Determine the (X, Y) coordinate at the center of the cell enclosing the given text.  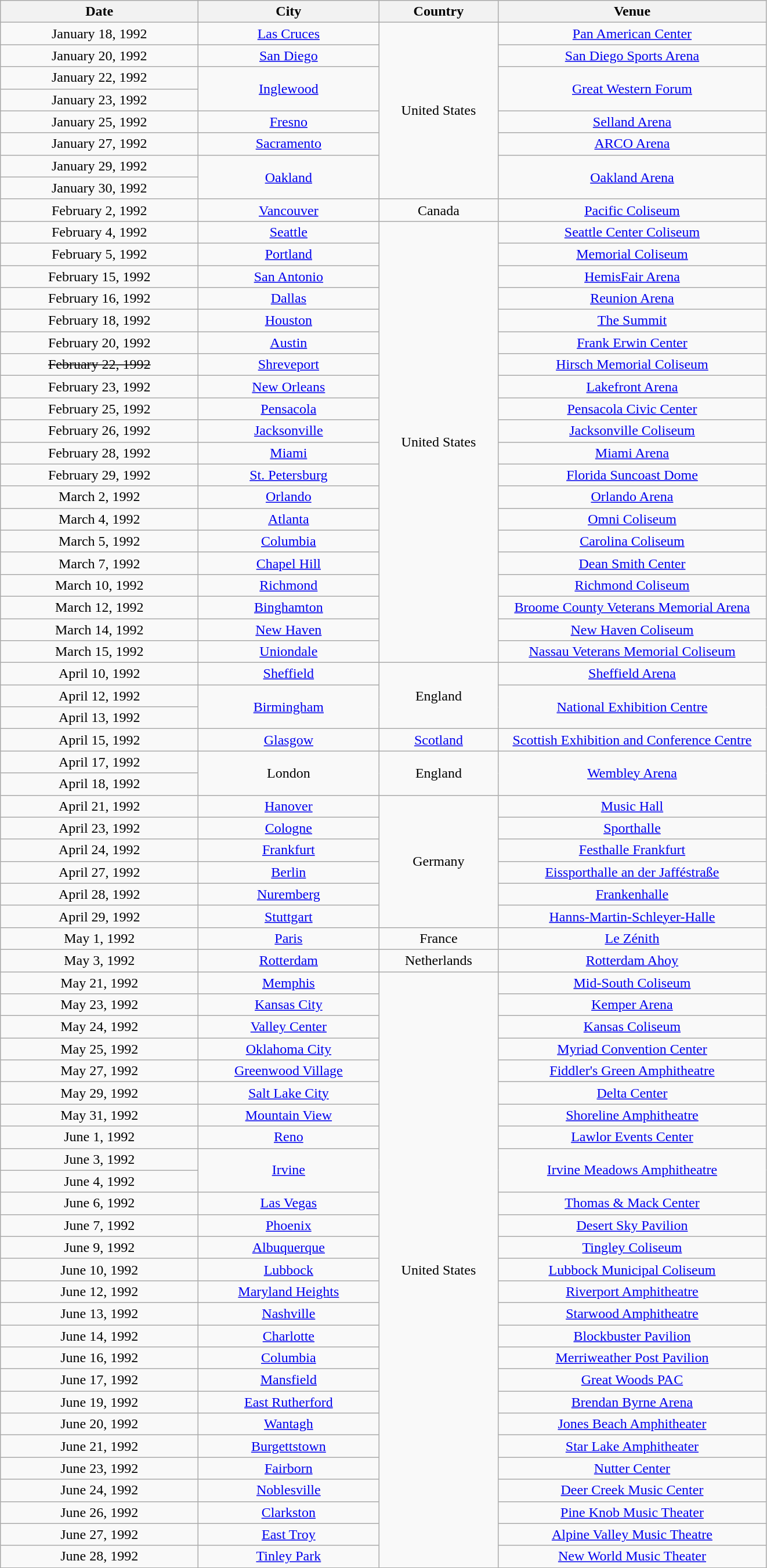
Scottish Exhibition and Conference Centre (632, 740)
February 22, 1992 (100, 365)
St. Petersburg (289, 475)
January 25, 1992 (100, 122)
January 20, 1992 (100, 56)
Tinley Park (289, 1556)
February 2, 1992 (100, 210)
June 26, 1992 (100, 1512)
Rotterdam (289, 960)
June 7, 1992 (100, 1225)
Burgettstown (289, 1446)
National Exhibition Centre (632, 707)
Hanns-Martin-Schleyer-Halle (632, 916)
East Rutherford (289, 1402)
Las Vegas (289, 1203)
Desert Sky Pavilion (632, 1225)
HemisFair Arena (632, 277)
Broome County Veterans Memorial Arena (632, 607)
April 18, 1992 (100, 784)
April 28, 1992 (100, 894)
May 23, 1992 (100, 1005)
Lubbock (289, 1269)
Stuttgart (289, 916)
Houston (289, 321)
March 12, 1992 (100, 607)
June 23, 1992 (100, 1468)
April 27, 1992 (100, 872)
ARCO Arena (632, 144)
Pine Knob Music Theater (632, 1512)
Orlando (289, 497)
June 9, 1992 (100, 1247)
June 20, 1992 (100, 1424)
Frankfurt (289, 850)
May 3, 1992 (100, 960)
May 31, 1992 (100, 1115)
April 21, 1992 (100, 806)
Atlanta (289, 519)
April 24, 1992 (100, 850)
June 6, 1992 (100, 1203)
Florida Suncoast Dome (632, 475)
Nashville (289, 1313)
February 15, 1992 (100, 277)
Myriad Convention Center (632, 1049)
June 28, 1992 (100, 1556)
March 15, 1992 (100, 652)
June 12, 1992 (100, 1291)
Sheffield Arena (632, 674)
February 20, 1992 (100, 343)
Jones Beach Amphitheater (632, 1424)
Charlotte (289, 1335)
Country (439, 12)
June 3, 1992 (100, 1159)
London (289, 773)
Inglewood (289, 89)
Sporthalle (632, 828)
Hirsch Memorial Coliseum (632, 365)
Orlando Arena (632, 497)
Frankenhalle (632, 894)
Oklahoma City (289, 1049)
Oakland Arena (632, 177)
Pensacola (289, 409)
Delta Center (632, 1093)
Paris (289, 938)
Dean Smith Center (632, 563)
Deer Creek Music Center (632, 1490)
February 5, 1992 (100, 254)
May 1, 1992 (100, 938)
Nutter Center (632, 1468)
Germany (439, 861)
Merriweather Post Pavilion (632, 1358)
March 5, 1992 (100, 541)
Rotterdam Ahoy (632, 960)
Thomas & Mack Center (632, 1203)
The Summit (632, 321)
June 27, 1992 (100, 1534)
Mountain View (289, 1115)
Omni Coliseum (632, 519)
Netherlands (439, 960)
Carolina Coliseum (632, 541)
February 16, 1992 (100, 299)
East Troy (289, 1534)
New Orleans (289, 387)
May 25, 1992 (100, 1049)
San Antonio (289, 277)
Alpine Valley Music Theatre (632, 1534)
San Diego (289, 56)
June 17, 1992 (100, 1380)
Miami (289, 453)
Star Lake Amphitheater (632, 1446)
Cologne (289, 828)
Clarkston (289, 1512)
Reno (289, 1137)
March 7, 1992 (100, 563)
Tingley Coliseum (632, 1247)
June 21, 1992 (100, 1446)
February 18, 1992 (100, 321)
Lubbock Municipal Coliseum (632, 1269)
Lakefront Arena (632, 387)
Lawlor Events Center (632, 1137)
January 27, 1992 (100, 144)
May 27, 1992 (100, 1071)
January 29, 1992 (100, 166)
New Haven (289, 629)
Le Zénith (632, 938)
Nuremberg (289, 894)
January 30, 1992 (100, 188)
Glasgow (289, 740)
March 14, 1992 (100, 629)
March 2, 1992 (100, 497)
June 16, 1992 (100, 1358)
Richmond (289, 585)
Shreveport (289, 365)
Mid-South Coliseum (632, 983)
April 29, 1992 (100, 916)
New Haven Coliseum (632, 629)
Oakland (289, 177)
March 10, 1992 (100, 585)
Frank Erwin Center (632, 343)
Binghamton (289, 607)
Greenwood Village (289, 1071)
Wantagh (289, 1424)
June 24, 1992 (100, 1490)
January 22, 1992 (100, 78)
Albuquerque (289, 1247)
June 13, 1992 (100, 1313)
Canada (439, 210)
Berlin (289, 872)
February 4, 1992 (100, 232)
Eissporthalle an der Jafféstraße (632, 872)
Sheffield (289, 674)
Salt Lake City (289, 1093)
February 26, 1992 (100, 431)
March 4, 1992 (100, 519)
May 24, 1992 (100, 1027)
June 19, 1992 (100, 1402)
Chapel Hill (289, 563)
Mansfield (289, 1380)
Scotland (439, 740)
Pacific Coliseum (632, 210)
Fresno (289, 122)
April 13, 1992 (100, 718)
Kansas Coliseum (632, 1027)
February 23, 1992 (100, 387)
City (289, 12)
April 23, 1992 (100, 828)
Date (100, 12)
Uniondale (289, 652)
Brendan Byrne Arena (632, 1402)
Festhalle Frankfurt (632, 850)
February 29, 1992 (100, 475)
Noblesville (289, 1490)
Memphis (289, 983)
Seattle Center Coliseum (632, 232)
April 17, 1992 (100, 762)
April 10, 1992 (100, 674)
May 29, 1992 (100, 1093)
June 1, 1992 (100, 1137)
February 28, 1992 (100, 453)
Great Woods PAC (632, 1380)
Portland (289, 254)
Starwood Amphitheatre (632, 1313)
Pan American Center (632, 34)
Valley Center (289, 1027)
Hanover (289, 806)
June 4, 1992 (100, 1181)
Seattle (289, 232)
France (439, 938)
Blockbuster Pavilion (632, 1335)
June 10, 1992 (100, 1269)
Jacksonville Coliseum (632, 431)
San Diego Sports Arena (632, 56)
Music Hall (632, 806)
Kansas City (289, 1005)
Pensacola Civic Center (632, 409)
Dallas (289, 299)
Great Western Forum (632, 89)
Venue (632, 12)
Phoenix (289, 1225)
Reunion Arena (632, 299)
June 14, 1992 (100, 1335)
May 21, 1992 (100, 983)
January 18, 1992 (100, 34)
Birmingham (289, 707)
Austin (289, 343)
Shoreline Amphitheatre (632, 1115)
January 23, 1992 (100, 100)
Richmond Coliseum (632, 585)
New World Music Theater (632, 1556)
Fiddler's Green Amphitheatre (632, 1071)
Irvine (289, 1170)
Wembley Arena (632, 773)
Riverport Amphitheatre (632, 1291)
Las Cruces (289, 34)
Nassau Veterans Memorial Coliseum (632, 652)
Miami Arena (632, 453)
Jacksonville (289, 431)
Maryland Heights (289, 1291)
February 25, 1992 (100, 409)
Kemper Arena (632, 1005)
April 15, 1992 (100, 740)
April 12, 1992 (100, 696)
Sacramento (289, 144)
Memorial Coliseum (632, 254)
Selland Arena (632, 122)
Irvine Meadows Amphitheatre (632, 1170)
Fairborn (289, 1468)
Vancouver (289, 210)
